Provide the (x, y) coordinate of the cell's center where the given text is located.  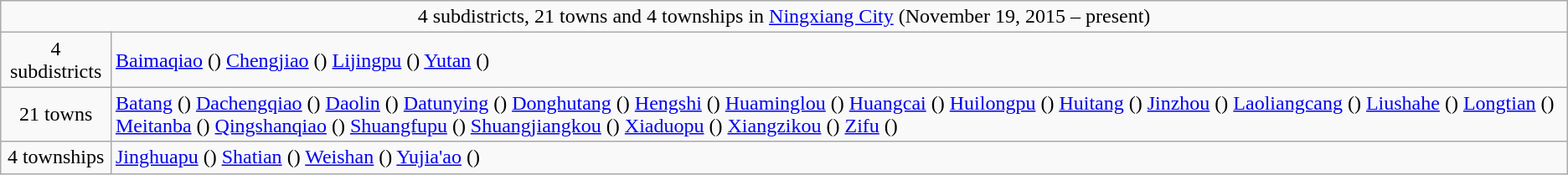
4 subdistricts (56, 60)
Baimaqiao () Chengjiao () Lijingpu () Yutan () (839, 60)
4 subdistricts, 21 towns and 4 townships in Ningxiang City (November 19, 2015 – present) (784, 17)
21 towns (56, 114)
4 townships (56, 157)
Jinghuapu () Shatian () Weishan () Yujia'ao () (839, 157)
